Determine the [x, y] coordinate at the center of the cell enclosing the given text.  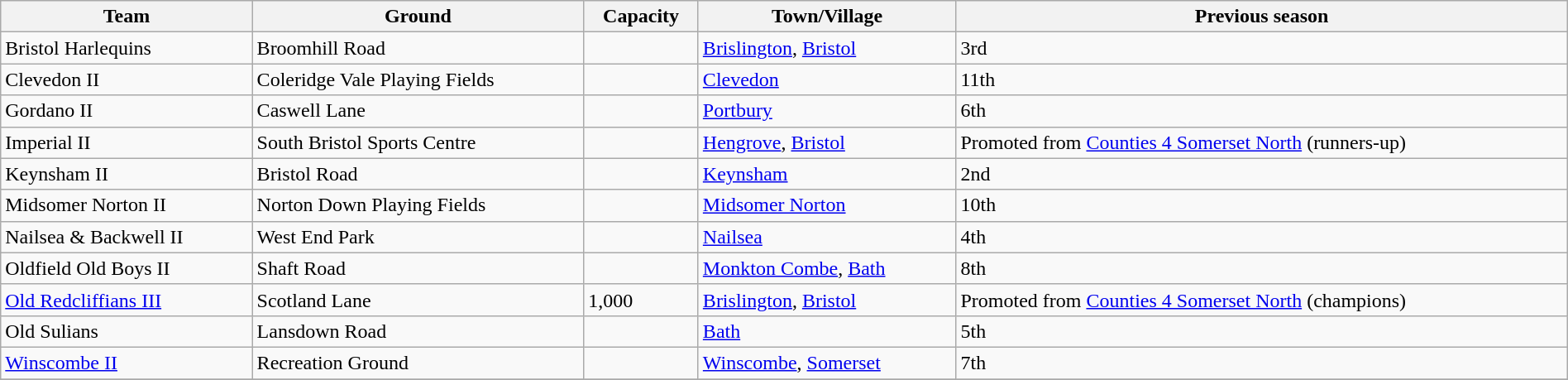
West End Park [418, 237]
Lansdown Road [418, 331]
Broomhill Road [418, 48]
Winscombe, Somerset [827, 363]
Promoted from Counties 4 Somerset North (runners-up) [1262, 142]
Coleridge Vale Playing Fields [418, 79]
Norton Down Playing Fields [418, 205]
Monkton Combe, Bath [827, 268]
Caswell Lane [418, 111]
Capacity [642, 17]
Portbury [827, 111]
6th [1262, 111]
Scotland Lane [418, 300]
Shaft Road [418, 268]
Old Sulians [127, 331]
Bristol Harlequins [127, 48]
Bristol Road [418, 174]
South Bristol Sports Centre [418, 142]
Clevedon [827, 79]
Keynsham II [127, 174]
Old Redcliffians III [127, 300]
4th [1262, 237]
7th [1262, 363]
10th [1262, 205]
1,000 [642, 300]
11th [1262, 79]
Keynsham [827, 174]
Nailsea [827, 237]
5th [1262, 331]
8th [1262, 268]
Town/Village [827, 17]
2nd [1262, 174]
Imperial II [127, 142]
Clevedon II [127, 79]
Previous season [1262, 17]
Team [127, 17]
Winscombe II [127, 363]
Promoted from Counties 4 Somerset North (champions) [1262, 300]
Midsomer Norton [827, 205]
Hengrove, Bristol [827, 142]
3rd [1262, 48]
Gordano II [127, 111]
Recreation Ground [418, 363]
Oldfield Old Boys II [127, 268]
Ground [418, 17]
Midsomer Norton II [127, 205]
Bath [827, 331]
Nailsea & Backwell II [127, 237]
